Return the [x, y] coordinate for the center point of the cell that contains the specified text.  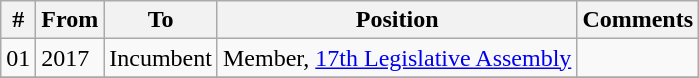
From [70, 20]
To [161, 20]
# [18, 20]
Comments [638, 20]
Member, 17th Legislative Assembly [396, 58]
2017 [70, 58]
01 [18, 58]
Position [396, 20]
Incumbent [161, 58]
